Find where the given text appears and provide that cell's center as [x, y] coordinate. 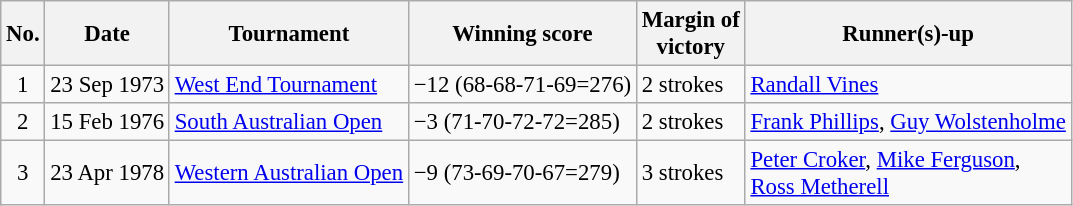
3 [23, 174]
−3 (71-70-72-72=285) [522, 122]
2 [23, 122]
Winning score [522, 34]
−9 (73-69-70-67=279) [522, 174]
23 Sep 1973 [107, 85]
Date [107, 34]
Runner(s)-up [908, 34]
−12 (68-68-71-69=276) [522, 85]
Peter Croker, Mike Ferguson, Ross Metherell [908, 174]
Tournament [288, 34]
No. [23, 34]
South Australian Open [288, 122]
Randall Vines [908, 85]
Frank Phillips, Guy Wolstenholme [908, 122]
15 Feb 1976 [107, 122]
23 Apr 1978 [107, 174]
1 [23, 85]
Margin ofvictory [690, 34]
Western Australian Open [288, 174]
West End Tournament [288, 85]
3 strokes [690, 174]
